Find where the given text appears and provide that cell's center as (X, Y) coordinate. 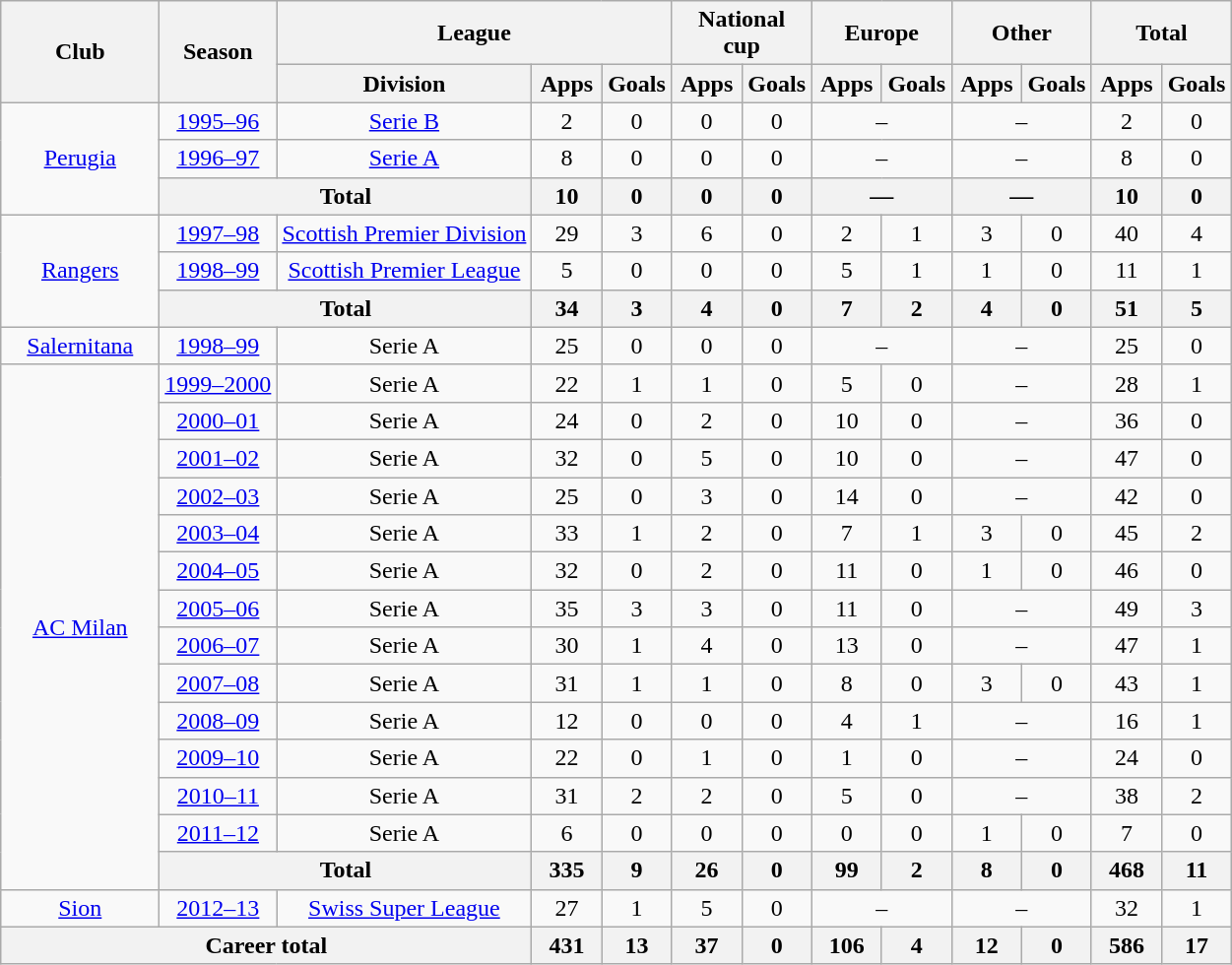
14 (847, 495)
2002–03 (219, 495)
38 (1127, 796)
51 (1127, 308)
36 (1127, 420)
17 (1196, 945)
Salernitana (81, 346)
335 (567, 870)
2005–06 (219, 609)
AC Milan (81, 626)
Career total (266, 945)
2010–11 (219, 796)
Europe (881, 33)
2001–02 (219, 458)
Scottish Premier Division (404, 233)
Season (219, 51)
National cup (742, 33)
2000–01 (219, 420)
2003–04 (219, 534)
106 (847, 945)
42 (1127, 495)
30 (567, 646)
League (475, 33)
46 (1127, 571)
468 (1127, 870)
431 (567, 945)
27 (567, 908)
Club (81, 51)
2008–09 (219, 721)
35 (567, 609)
9 (636, 870)
49 (1127, 609)
99 (847, 870)
1999–2000 (219, 383)
2009–10 (219, 758)
Scottish Premier League (404, 271)
16 (1127, 721)
45 (1127, 534)
586 (1127, 945)
Division (404, 84)
1996–97 (219, 159)
Sion (81, 908)
28 (1127, 383)
2007–08 (219, 683)
2004–05 (219, 571)
2006–07 (219, 646)
34 (567, 308)
37 (707, 945)
Perugia (81, 159)
33 (567, 534)
Rangers (81, 271)
1995–96 (219, 121)
40 (1127, 233)
1997–98 (219, 233)
2011–12 (219, 833)
26 (707, 870)
29 (567, 233)
43 (1127, 683)
Swiss Super League (404, 908)
Other (1021, 33)
2012–13 (219, 908)
Serie B (404, 121)
